Extract the (X, Y) coordinate from the center of the cell holding the provided text.  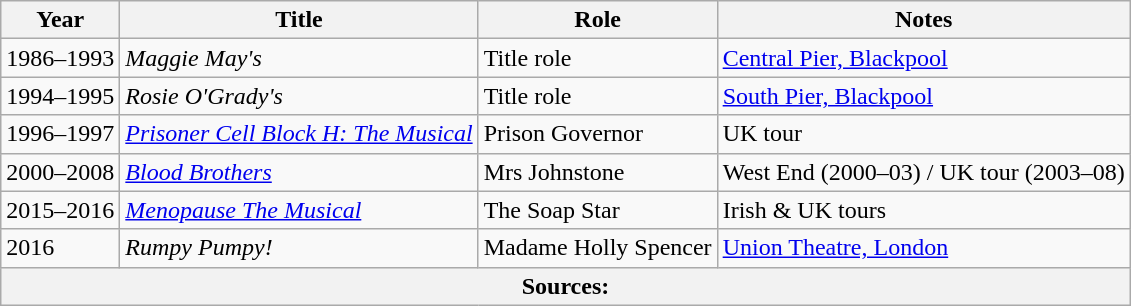
The Soap Star (598, 210)
Madame Holly Spencer (598, 248)
Rosie O'Grady's (299, 96)
Prisoner Cell Block H: The Musical (299, 134)
2015–2016 (60, 210)
Prison Governor (598, 134)
Maggie May's (299, 58)
Union Theatre, London (924, 248)
Title (299, 20)
South Pier, Blackpool (924, 96)
1994–1995 (60, 96)
Notes (924, 20)
2016 (60, 248)
2000–2008 (60, 172)
1996–1997 (60, 134)
Rumpy Pumpy! (299, 248)
Blood Brothers (299, 172)
Role (598, 20)
West End (2000–03) / UK tour (2003–08) (924, 172)
Sources: (566, 286)
Menopause The Musical (299, 210)
Mrs Johnstone (598, 172)
Year (60, 20)
Irish & UK tours (924, 210)
UK tour (924, 134)
1986–1993 (60, 58)
Central Pier, Blackpool (924, 58)
